Find where the given text appears and provide that cell's center as [X, Y] coordinate. 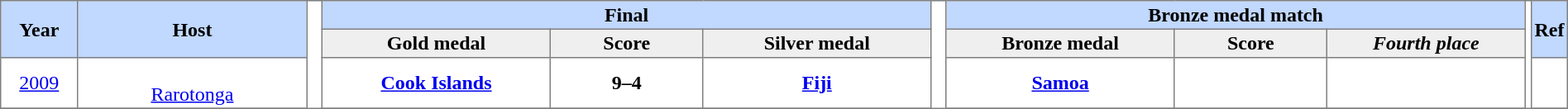
Rarotonga [192, 83]
Gold medal [436, 43]
2009 [40, 83]
Fiji [817, 83]
Final [626, 15]
Bronze medal match [1236, 15]
Year [40, 30]
Ref [1550, 30]
Host [192, 30]
Samoa [1060, 83]
9–4 [627, 83]
Cook Islands [436, 83]
Fourth place [1427, 43]
Bronze medal [1060, 43]
Silver medal [817, 43]
